For the text-containing cell, return its midpoint in (X, Y) coordinate format. 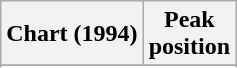
Peakposition (189, 34)
Chart (1994) (72, 34)
